Output the [X, Y] coordinate of the center of the cell containing the given text.  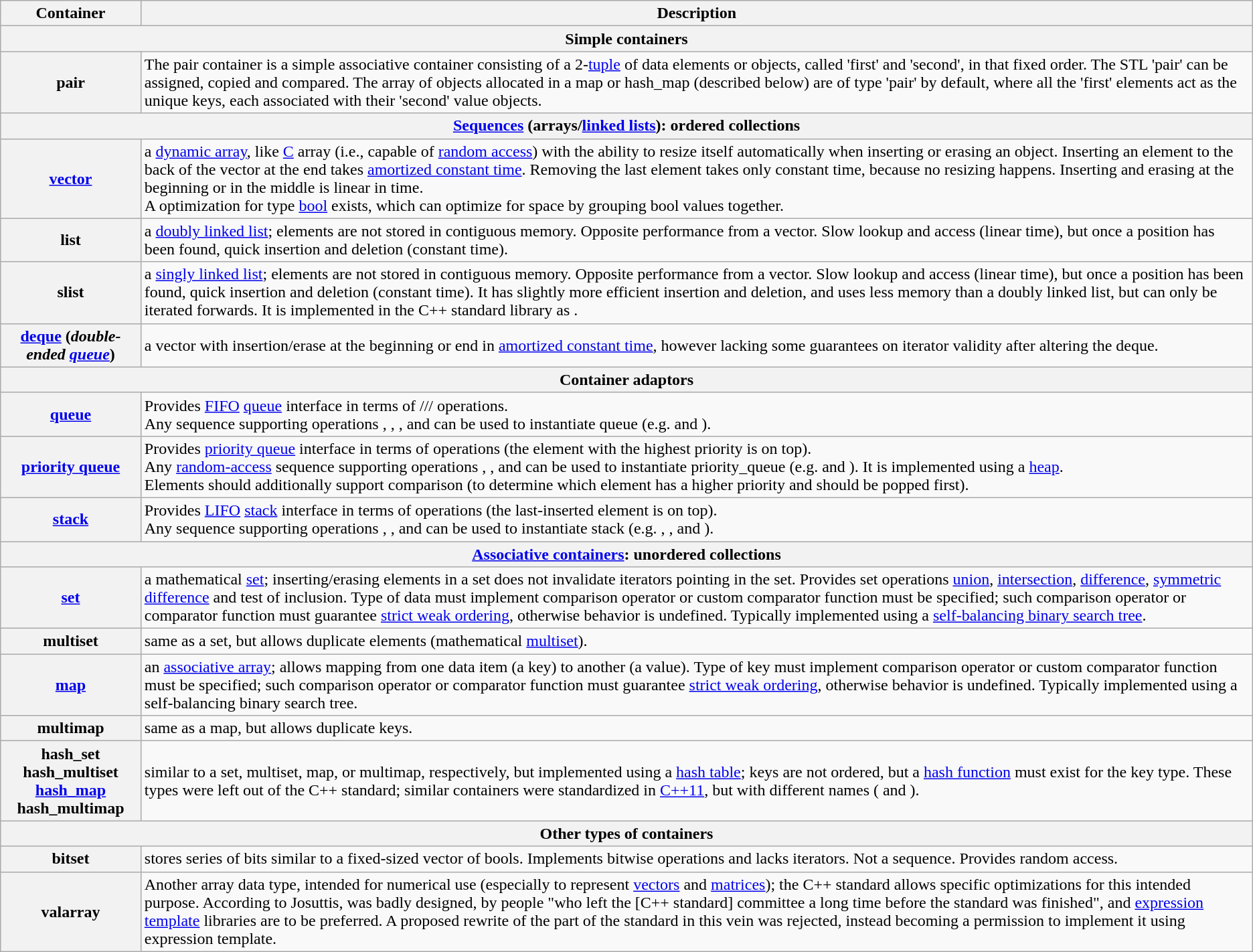
vector [71, 178]
hash_sethash_multisethash_maphash_multimap [71, 781]
Description [696, 13]
list [71, 240]
multimap [71, 728]
map [71, 685]
Sequences (arrays/linked lists): ordered collections [626, 126]
Associative containers: unordered collections [626, 554]
Other types of containers [626, 834]
Container adaptors [626, 380]
slist [71, 293]
Provides FIFO queue interface in terms of /// operations.Any sequence supporting operations , , , and can be used to instantiate queue (e.g. and ). [696, 414]
multiset [71, 641]
priority queue [71, 467]
set [71, 598]
pair [71, 82]
deque (double-ended queue) [71, 345]
queue [71, 414]
valarray [71, 912]
Container [71, 13]
bitset [71, 859]
same as a set, but allows duplicate elements (mathematical multiset). [696, 641]
Simple containers [626, 39]
same as a map, but allows duplicate keys. [696, 728]
stack [71, 520]
